From the cell containing the given text, extract its center point as (x, y) coordinate. 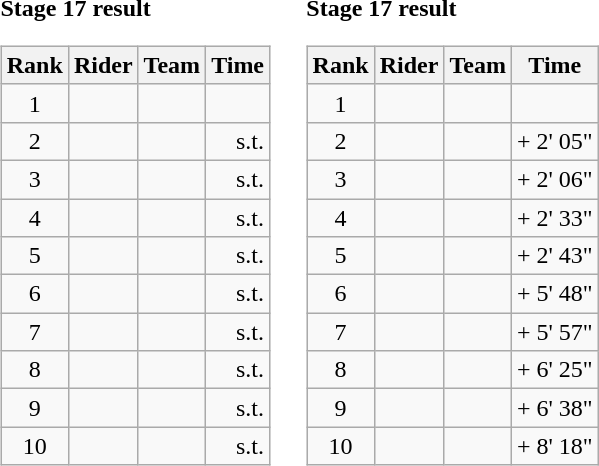
+ 2' 05" (554, 141)
+ 2' 06" (554, 179)
+ 8' 18" (554, 446)
+ 2' 43" (554, 256)
+ 2' 33" (554, 217)
+ 5' 57" (554, 332)
+ 6' 25" (554, 370)
+ 5' 48" (554, 294)
+ 6' 38" (554, 408)
